Detect which cell encompasses the target text, then output its (X, Y) center coordinate. 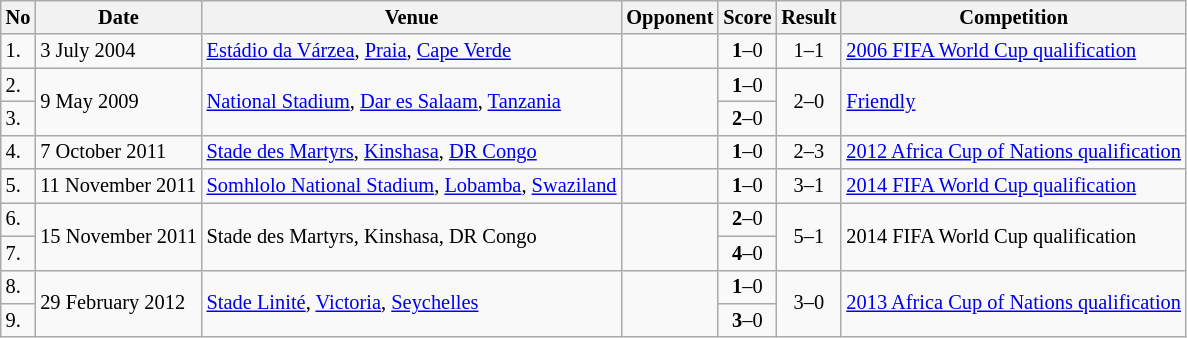
5. (18, 186)
9. (18, 320)
2012 Africa Cup of Nations qualification (1013, 152)
6. (18, 219)
No (18, 17)
Opponent (670, 17)
29 February 2012 (118, 304)
3. (18, 118)
Stade Linité, Victoria, Seychelles (412, 304)
Estádio da Várzea, Praia, Cape Verde (412, 51)
11 November 2011 (118, 186)
Friendly (1013, 102)
3–1 (808, 186)
Competition (1013, 17)
5–1 (808, 236)
1–1 (808, 51)
2. (18, 85)
2006 FIFA World Cup qualification (1013, 51)
Result (808, 17)
9 May 2009 (118, 102)
8. (18, 287)
1. (18, 51)
2–3 (808, 152)
4. (18, 152)
3 July 2004 (118, 51)
7 October 2011 (118, 152)
Venue (412, 17)
4–0 (747, 253)
Score (747, 17)
Date (118, 17)
7. (18, 253)
15 November 2011 (118, 236)
2013 Africa Cup of Nations qualification (1013, 304)
Somhlolo National Stadium, Lobamba, Swaziland (412, 186)
National Stadium, Dar es Salaam, Tanzania (412, 102)
